Identify which cell holds the provided text, then report its [X, Y] central coordinate. 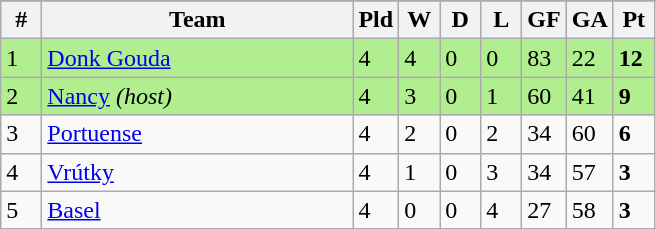
5 [22, 210]
58 [590, 210]
Vrútky [198, 172]
41 [590, 96]
W [420, 20]
12 [634, 58]
Donk Gouda [198, 58]
9 [634, 96]
57 [590, 172]
Basel [198, 210]
Pld [376, 20]
83 [544, 58]
GF [544, 20]
Portuense [198, 134]
Nancy (host) [198, 96]
22 [590, 58]
GA [590, 20]
D [460, 20]
27 [544, 210]
Pt [634, 20]
Team [198, 20]
L [502, 20]
6 [634, 134]
# [22, 20]
